Locate the cell with the specified text and output its [X, Y] center coordinate. 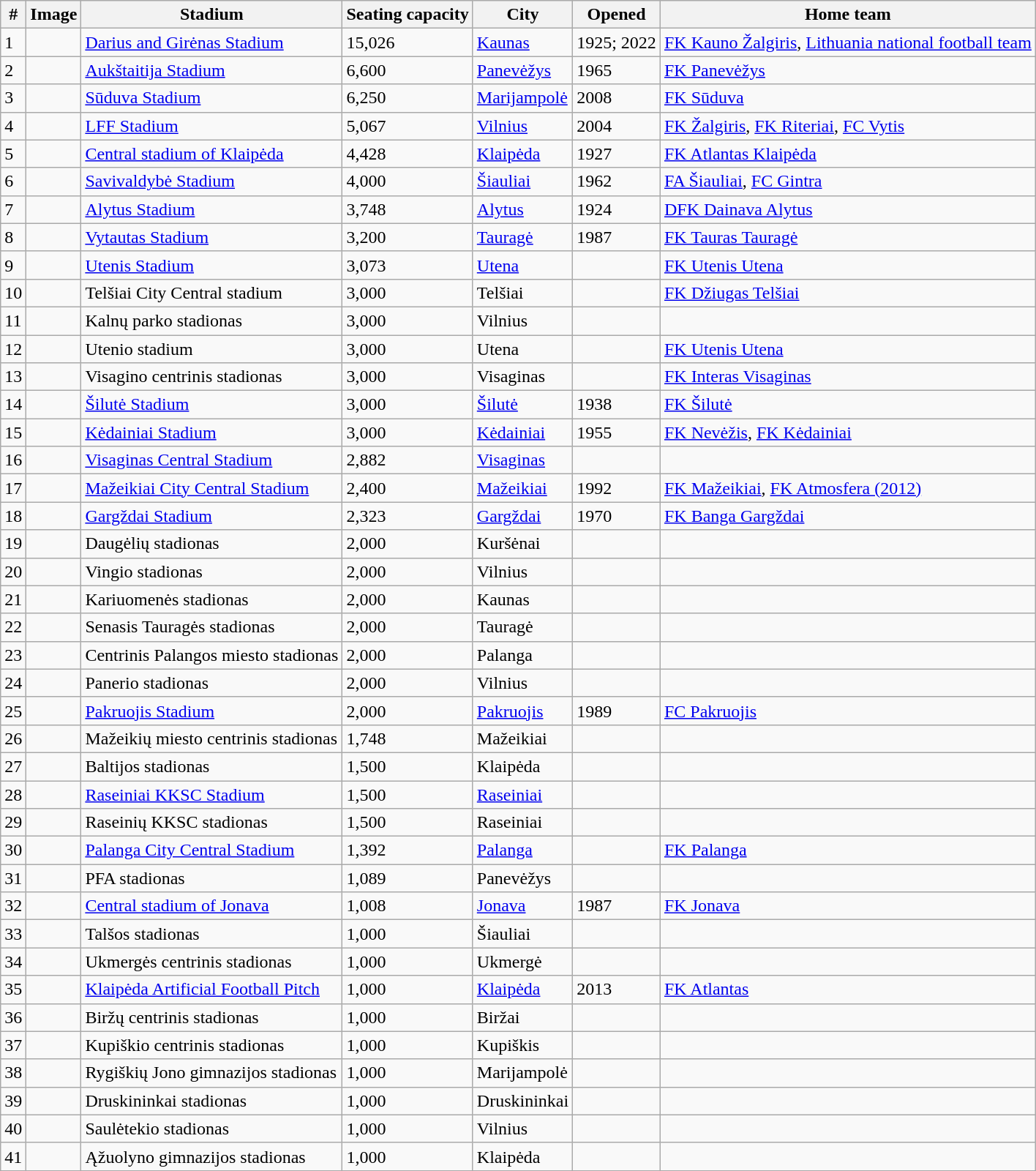
1992 [617, 488]
20 [13, 572]
FK Sūduva [847, 98]
12 [13, 349]
31 [13, 878]
Palanga City Central Stadium [212, 850]
Telšiai City Central stadium [212, 293]
1989 [617, 711]
Raseiniai KKSC Stadium [212, 794]
PFA stadionas [212, 878]
Talšos stadionas [212, 934]
17 [13, 488]
FK Mažeikiai, FK Atmosfera (2012) [847, 488]
Visaginas Central Stadium [212, 460]
FK Jonava [847, 906]
Alytus [522, 209]
25 [13, 711]
Kuršėnai [522, 544]
3,073 [408, 265]
FK Interas Visaginas [847, 377]
Kėdainiai Stadium [212, 433]
24 [13, 683]
3,748 [408, 209]
2 [13, 70]
Šilutė [522, 405]
19 [13, 544]
Stadium [212, 15]
Ukmergė [522, 962]
22 [13, 627]
Rygiškių Jono gimnazijos stadionas [212, 1073]
Savivaldybė Stadium [212, 182]
29 [13, 823]
DFK Dainava Alytus [847, 209]
Image [54, 15]
11 [13, 321]
Sūduva Stadium [212, 98]
1938 [617, 405]
27 [13, 766]
FK Šilutė [847, 405]
FK Nevėžis, FK Kėdainiai [847, 433]
1970 [617, 516]
FK Atlantas Klaipėda [847, 154]
3 [13, 98]
Centrinis Palangos miesto stadionas [212, 655]
Raseinių KKSC stadionas [212, 823]
6,250 [408, 98]
36 [13, 1017]
1 [13, 42]
Druskininkai [522, 1101]
Pakruojis Stadium [212, 711]
8 [13, 237]
Utenis Stadium [212, 265]
FA Šiauliai, FC Gintra [847, 182]
Klaipėda Artificial Football Pitch [212, 989]
4 [13, 126]
FK Žalgiris, FK Riteriai, FC Vytis [847, 126]
2,323 [408, 516]
1,748 [408, 738]
Kalnų parko stadionas [212, 321]
Ukmergės centrinis stadionas [212, 962]
LFF Stadium [212, 126]
Utenio stadium [212, 349]
FK Panevėžys [847, 70]
FK Kauno Žalgiris, Lithuania national football team [847, 42]
Vytautas Stadium [212, 237]
FC Pakruojis [847, 711]
14 [13, 405]
10 [13, 293]
Mažeikių miesto centrinis stadionas [212, 738]
1,008 [408, 906]
1,089 [408, 878]
Daugėlių stadionas [212, 544]
FK Atlantas [847, 989]
16 [13, 460]
1927 [617, 154]
1,392 [408, 850]
37 [13, 1045]
2,400 [408, 488]
FK Palanga [847, 850]
FK Tauras Tauragė [847, 237]
Druskininkai stadionas [212, 1101]
Alytus Stadium [212, 209]
26 [13, 738]
Ąžuolyno gimnazijos stadionas [212, 1156]
15 [13, 433]
FK Džiugas Telšiai [847, 293]
Pakruojis [522, 711]
34 [13, 962]
15,026 [408, 42]
13 [13, 377]
Visagino centrinis stadionas [212, 377]
Central stadium of Jonava [212, 906]
1955 [617, 433]
1925; 2022 [617, 42]
Seating capacity [408, 15]
2004 [617, 126]
# [13, 15]
4,428 [408, 154]
32 [13, 906]
6 [13, 182]
4,000 [408, 182]
1924 [617, 209]
39 [13, 1101]
Central stadium of Klaipėda [212, 154]
2013 [617, 989]
Panerio stadionas [212, 683]
40 [13, 1129]
Home team [847, 15]
2,882 [408, 460]
23 [13, 655]
3,200 [408, 237]
Biržai [522, 1017]
Šilutė Stadium [212, 405]
Mažeikiai City Central Stadium [212, 488]
Kėdainiai [522, 433]
City [522, 15]
Opened [617, 15]
5 [13, 154]
30 [13, 850]
Kariuomenės stadionas [212, 599]
Telšiai [522, 293]
Senasis Tauragės stadionas [212, 627]
Darius and Girėnas Stadium [212, 42]
Aukštaitija Stadium [212, 70]
7 [13, 209]
9 [13, 265]
Kupiškis [522, 1045]
Biržų centrinis stadionas [212, 1017]
38 [13, 1073]
2008 [617, 98]
35 [13, 989]
21 [13, 599]
Kupiškio centrinis stadionas [212, 1045]
Gargždai Stadium [212, 516]
1965 [617, 70]
Saulėtekio stadionas [212, 1129]
6,600 [408, 70]
Baltijos stadionas [212, 766]
Vingio stadionas [212, 572]
18 [13, 516]
33 [13, 934]
5,067 [408, 126]
FK Banga Gargždai [847, 516]
Jonava [522, 906]
1962 [617, 182]
Gargždai [522, 516]
41 [13, 1156]
28 [13, 794]
